Pinpoint the cell where the given text exists, returning its [X, Y] midpoint coordinate. 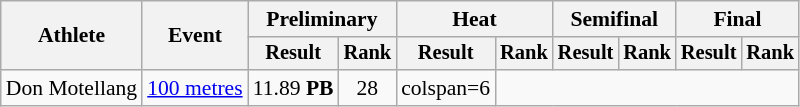
Semifinal [614, 19]
Final [738, 19]
Athlete [72, 36]
Don Motellang [72, 88]
colspan=6 [446, 88]
11.89 PB [294, 88]
Heat [474, 19]
100 metres [194, 88]
Event [194, 36]
Preliminary [322, 19]
28 [368, 88]
